Pinpoint the cell where the given text exists, returning its [X, Y] midpoint coordinate. 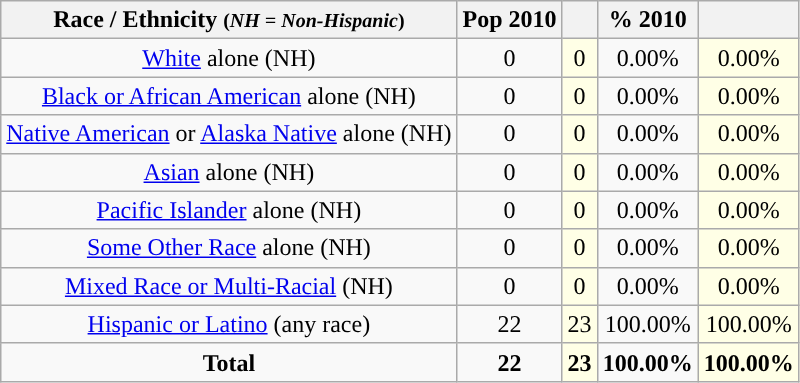
Black or African American alone (NH) [229, 96]
% 2010 [648, 20]
Total [229, 362]
Pop 2010 [510, 20]
Some Other Race alone (NH) [229, 248]
Asian alone (NH) [229, 172]
Race / Ethnicity (NH = Non-Hispanic) [229, 20]
Pacific Islander alone (NH) [229, 210]
Hispanic or Latino (any race) [229, 324]
Mixed Race or Multi-Racial (NH) [229, 286]
White alone (NH) [229, 58]
Native American or Alaska Native alone (NH) [229, 134]
